Identify which cell holds the provided text, then report its (X, Y) central coordinate. 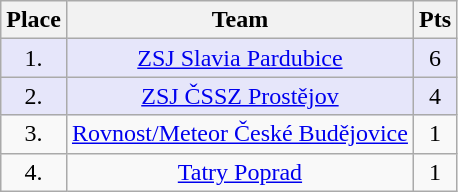
Team (240, 20)
6 (434, 58)
Pts (434, 20)
1. (34, 58)
3. (34, 134)
4 (434, 96)
Rovnost/Meteor České Budějovice (240, 134)
2. (34, 96)
Tatry Poprad (240, 172)
Place (34, 20)
4. (34, 172)
ZSJ Slavia Pardubice (240, 58)
ZSJ ČSSZ Prostějov (240, 96)
